Detect which cell encompasses the target text, then output its (x, y) center coordinate. 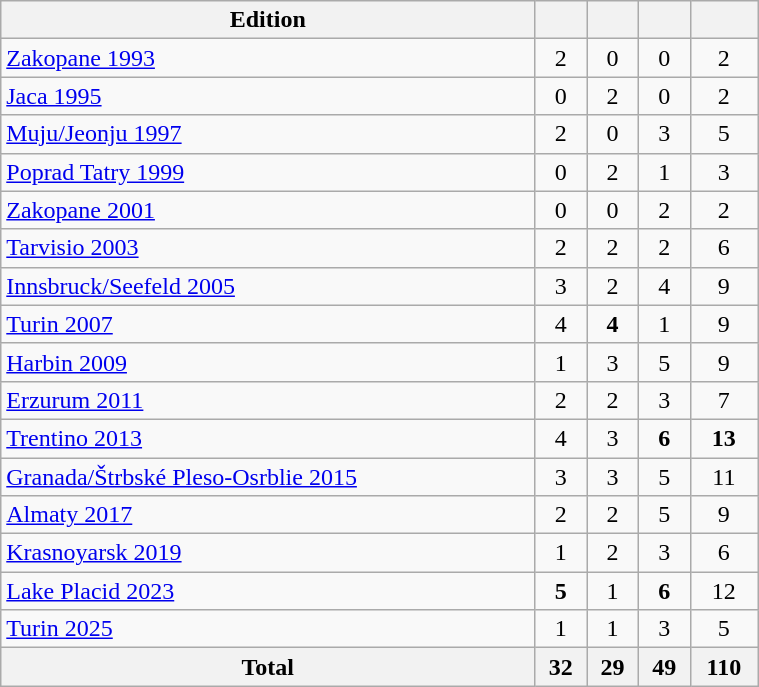
Tarvisio 2003 (268, 248)
Trentino 2013 (268, 438)
29 (612, 667)
Granada/Štrbské Pleso-Osrblie 2015 (268, 477)
Total (268, 667)
110 (724, 667)
49 (664, 667)
Muju/Jeonju 1997 (268, 134)
12 (724, 591)
Turin 2025 (268, 629)
Edition (268, 20)
Lake Placid 2023 (268, 591)
Turin 2007 (268, 324)
Poprad Tatry 1999 (268, 172)
7 (724, 400)
Zakopane 1993 (268, 58)
Krasnoyarsk 2019 (268, 553)
Almaty 2017 (268, 515)
13 (724, 438)
32 (561, 667)
Erzurum 2011 (268, 400)
11 (724, 477)
Jaca 1995 (268, 96)
Harbin 2009 (268, 362)
Innsbruck/Seefeld 2005 (268, 286)
Zakopane 2001 (268, 210)
